From the cell containing the given text, extract its center point as [X, Y] coordinate. 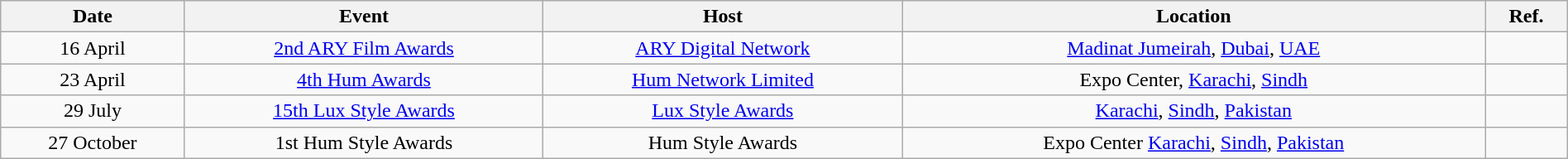
23 April [93, 79]
15th Lux Style Awards [364, 111]
ARY Digital Network [723, 48]
Event [364, 17]
1st Hum Style Awards [364, 142]
Madinat Jumeirah, Dubai, UAE [1194, 48]
16 April [93, 48]
Ref. [1527, 17]
Host [723, 17]
Karachi, Sindh, Pakistan [1194, 111]
Expo Center Karachi, Sindh, Pakistan [1194, 142]
27 October [93, 142]
Hum Network Limited [723, 79]
Location [1194, 17]
Lux Style Awards [723, 111]
4th Hum Awards [364, 79]
Hum Style Awards [723, 142]
Date [93, 17]
2nd ARY Film Awards [364, 48]
29 July [93, 111]
Expo Center, Karachi, Sindh [1194, 79]
